Find where the given text appears and provide that cell's center as [x, y] coordinate. 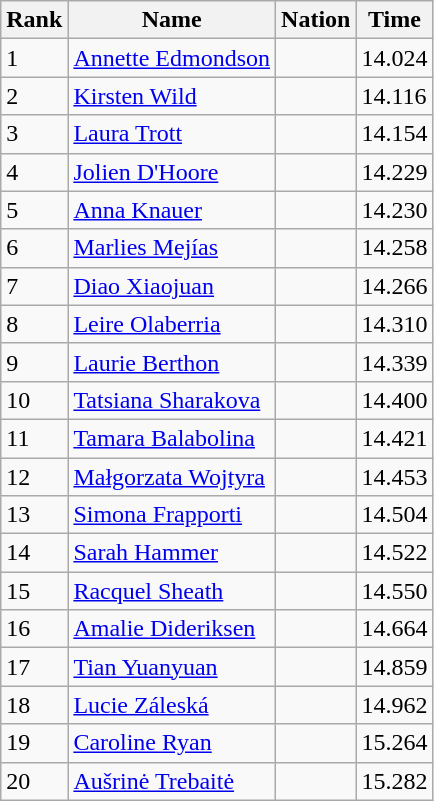
2 [34, 96]
14 [34, 553]
Caroline Ryan [172, 743]
14.154 [394, 134]
14.522 [394, 553]
15 [34, 591]
Marlies Mejías [172, 248]
3 [34, 134]
12 [34, 477]
14.664 [394, 629]
15.282 [394, 781]
Tian Yuanyuan [172, 667]
14.116 [394, 96]
Simona Frapporti [172, 515]
13 [34, 515]
11 [34, 438]
Jolien D'Hoore [172, 172]
4 [34, 172]
Racquel Sheath [172, 591]
5 [34, 210]
Laurie Berthon [172, 362]
Rank [34, 20]
Tatsiana Sharakova [172, 400]
14.962 [394, 705]
14.339 [394, 362]
14.400 [394, 400]
Time [394, 20]
9 [34, 362]
Anna Knauer [172, 210]
Name [172, 20]
14.266 [394, 286]
14.504 [394, 515]
16 [34, 629]
7 [34, 286]
Laura Trott [172, 134]
Annette Edmondson [172, 58]
Kirsten Wild [172, 96]
14.421 [394, 438]
Amalie Dideriksen [172, 629]
10 [34, 400]
Lucie Záleská [172, 705]
14.258 [394, 248]
14.453 [394, 477]
Aušrinė Trebaitė [172, 781]
14.230 [394, 210]
14.550 [394, 591]
15.264 [394, 743]
6 [34, 248]
18 [34, 705]
14.859 [394, 667]
20 [34, 781]
14.229 [394, 172]
Diao Xiaojuan [172, 286]
8 [34, 324]
Małgorzata Wojtyra [172, 477]
14.024 [394, 58]
17 [34, 667]
Leire Olaberria [172, 324]
1 [34, 58]
Sarah Hammer [172, 553]
Nation [316, 20]
Tamara Balabolina [172, 438]
14.310 [394, 324]
19 [34, 743]
